Scan for the cell matching the given text and deliver its [x, y] coordinate at center. 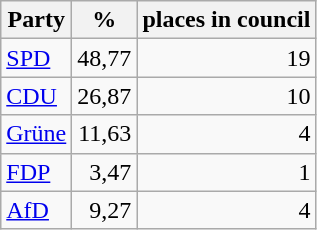
CDU [36, 96]
1 [226, 172]
% [104, 20]
48,77 [104, 58]
19 [226, 58]
Party [36, 20]
places in council [226, 20]
SPD [36, 58]
AfD [36, 210]
FDP [36, 172]
10 [226, 96]
9,27 [104, 210]
26,87 [104, 96]
3,47 [104, 172]
Grüne [36, 134]
11,63 [104, 134]
